From the cell containing the given text, extract its center point as [X, Y] coordinate. 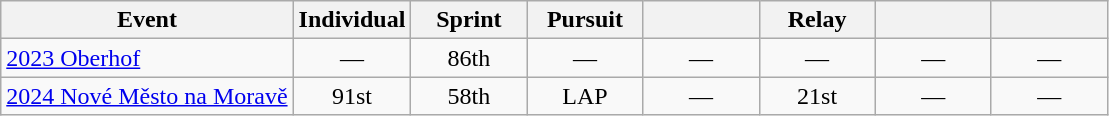
2024 Nové Město na Moravě [147, 96]
2023 Oberhof [147, 58]
Individual [352, 20]
21st [817, 96]
58th [469, 96]
Event [147, 20]
Sprint [469, 20]
LAP [585, 96]
91st [352, 96]
86th [469, 58]
Relay [817, 20]
Pursuit [585, 20]
